Identify which cell holds the provided text, then report its (x, y) central coordinate. 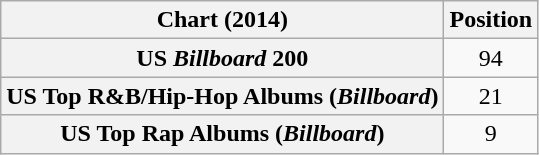
US Billboard 200 (222, 58)
Position (491, 20)
94 (491, 58)
9 (491, 134)
US Top Rap Albums (Billboard) (222, 134)
21 (491, 96)
Chart (2014) (222, 20)
US Top R&B/Hip-Hop Albums (Billboard) (222, 96)
